Scan for the cell matching the given text and deliver its (X, Y) coordinate at center. 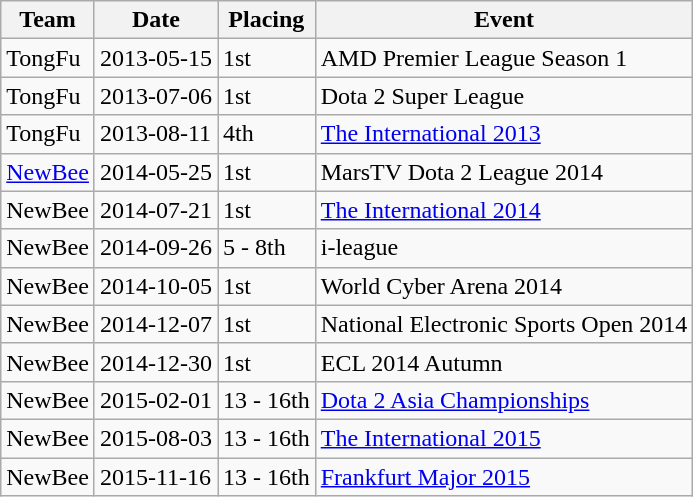
The International 2014 (504, 210)
2014-09-26 (156, 248)
AMD Premier League Season 1 (504, 58)
Event (504, 20)
Date (156, 20)
i-league (504, 248)
Frankfurt Major 2015 (504, 477)
2015-02-01 (156, 400)
2013-05-15 (156, 58)
Dota 2 Asia Championships (504, 400)
The International 2015 (504, 438)
5 - 8th (267, 248)
2013-07-06 (156, 96)
2014-10-05 (156, 286)
2014-12-30 (156, 362)
2014-07-21 (156, 210)
2015-08-03 (156, 438)
The International 2013 (504, 134)
2014-12-07 (156, 324)
Team (48, 20)
ECL 2014 Autumn (504, 362)
4th (267, 134)
2014-05-25 (156, 172)
Placing (267, 20)
2015-11-16 (156, 477)
World Cyber Arena 2014 (504, 286)
National Electronic Sports Open 2014 (504, 324)
Dota 2 Super League (504, 96)
MarsTV Dota 2 League 2014 (504, 172)
2013-08-11 (156, 134)
